Return the [X, Y] coordinate for the center point of the cell that contains the specified text.  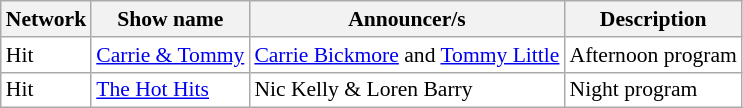
Carrie & Tommy [170, 55]
Afternoon program [654, 55]
Nic Kelly & Loren Barry [406, 90]
Night program [654, 90]
Network [46, 19]
The Hot Hits [170, 90]
Carrie Bickmore and Tommy Little [406, 55]
Description [654, 19]
Announcer/s [406, 19]
Show name [170, 19]
